Search for the cell housing the specified text and yield its (X, Y) center coordinate. 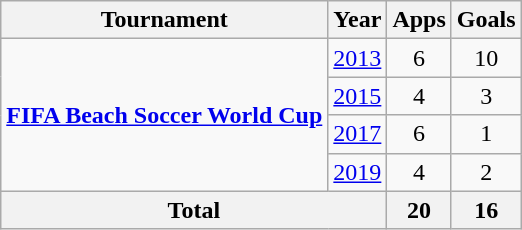
Tournament (164, 20)
Goals (486, 20)
1 (486, 134)
2017 (358, 134)
2015 (358, 96)
16 (486, 210)
2019 (358, 172)
Apps (419, 20)
10 (486, 58)
FIFA Beach Soccer World Cup (164, 115)
2013 (358, 58)
Total (194, 210)
Year (358, 20)
2 (486, 172)
20 (419, 210)
3 (486, 96)
